Extract the [X, Y] coordinate from the center of the cell holding the provided text.  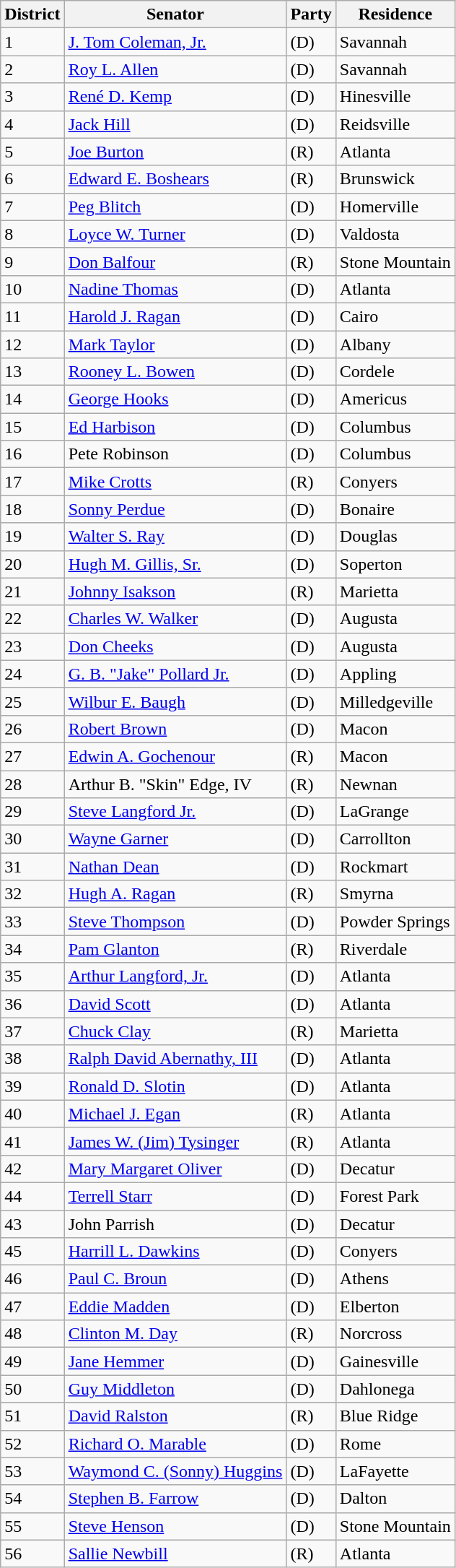
Appling [395, 674]
Joe Burton [175, 152]
Milledgeville [395, 701]
Elberton [395, 1307]
Dalton [395, 1499]
1 [32, 42]
Arthur B. "Skin" Edge, IV [175, 784]
Clinton M. Day [175, 1334]
45 [32, 1252]
22 [32, 619]
Ralph David Abernathy, III [175, 1059]
Homerville [395, 207]
54 [32, 1499]
Hinesville [395, 97]
Rome [395, 1444]
11 [32, 316]
Hugh A. Ragan [175, 894]
Roy L. Allen [175, 69]
Sallie Newbill [175, 1554]
30 [32, 839]
Ronald D. Slotin [175, 1086]
37 [32, 1031]
33 [32, 922]
24 [32, 674]
Albany [395, 345]
Norcross [395, 1334]
52 [32, 1444]
Cordele [395, 372]
Rooney L. Bowen [175, 372]
51 [32, 1416]
Residence [395, 14]
Party [311, 14]
34 [32, 949]
G. B. "Jake" Pollard Jr. [175, 674]
Terrell Starr [175, 1196]
John Parrish [175, 1224]
LaFayette [395, 1471]
René D. Kemp [175, 97]
Senator [175, 14]
Mark Taylor [175, 345]
Gainesville [395, 1361]
David Scott [175, 1004]
Charles W. Walker [175, 619]
Eddie Madden [175, 1307]
Steve Thompson [175, 922]
Rockmart [395, 867]
Peg Blitch [175, 207]
Douglas [395, 537]
Cairo [395, 316]
23 [32, 646]
12 [32, 345]
Edwin A. Gochenour [175, 756]
Steve Langford Jr. [175, 812]
Jack Hill [175, 124]
42 [32, 1169]
Steve Henson [175, 1526]
Don Balfour [175, 261]
George Hooks [175, 399]
Carrollton [395, 839]
49 [32, 1361]
Paul C. Broun [175, 1279]
Edward E. Boshears [175, 179]
Harold J. Ragan [175, 316]
40 [32, 1114]
8 [32, 234]
56 [32, 1554]
48 [32, 1334]
David Ralston [175, 1416]
39 [32, 1086]
Ed Harbison [175, 427]
44 [32, 1196]
Michael J. Egan [175, 1114]
Jane Hemmer [175, 1361]
Blue Ridge [395, 1416]
LaGrange [395, 812]
Waymond C. (Sonny) Huggins [175, 1471]
Wilbur E. Baugh [175, 701]
Newnan [395, 784]
Riverdale [395, 949]
38 [32, 1059]
District [32, 14]
Athens [395, 1279]
2 [32, 69]
15 [32, 427]
21 [32, 592]
19 [32, 537]
46 [32, 1279]
Walter S. Ray [175, 537]
31 [32, 867]
25 [32, 701]
28 [32, 784]
4 [32, 124]
7 [32, 207]
J. Tom Coleman, Jr. [175, 42]
Pam Glanton [175, 949]
3 [32, 97]
Pete Robinson [175, 454]
20 [32, 564]
5 [32, 152]
Sonny Perdue [175, 509]
Johnny Isakson [175, 592]
16 [32, 454]
Guy Middleton [175, 1389]
Dahlonega [395, 1389]
6 [32, 179]
36 [32, 1004]
Forest Park [395, 1196]
53 [32, 1471]
Smyrna [395, 894]
17 [32, 482]
32 [32, 894]
Valdosta [395, 234]
18 [32, 509]
47 [32, 1307]
Reidsville [395, 124]
27 [32, 756]
Brunswick [395, 179]
10 [32, 289]
Arthur Langford, Jr. [175, 976]
35 [32, 976]
Bonaire [395, 509]
26 [32, 729]
Americus [395, 399]
Nadine Thomas [175, 289]
Robert Brown [175, 729]
55 [32, 1526]
Don Cheeks [175, 646]
Mary Margaret Oliver [175, 1169]
13 [32, 372]
9 [32, 261]
Soperton [395, 564]
Chuck Clay [175, 1031]
Loyce W. Turner [175, 234]
Stephen B. Farrow [175, 1499]
Nathan Dean [175, 867]
29 [32, 812]
Mike Crotts [175, 482]
Powder Springs [395, 922]
50 [32, 1389]
Harrill L. Dawkins [175, 1252]
43 [32, 1224]
41 [32, 1141]
Wayne Garner [175, 839]
Richard O. Marable [175, 1444]
Hugh M. Gillis, Sr. [175, 564]
14 [32, 399]
James W. (Jim) Tysinger [175, 1141]
